Capture the cell that displays the provided text and extract its (X, Y) central coordinate. 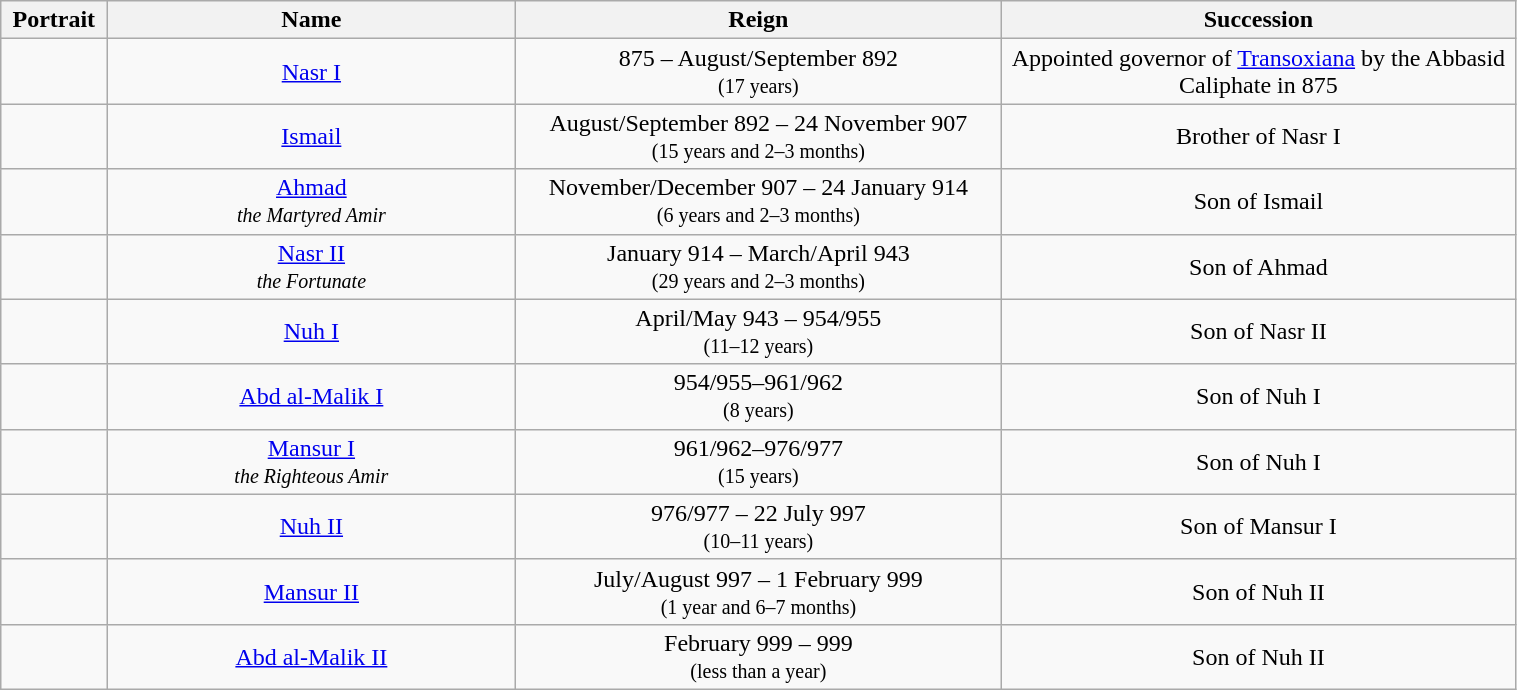
Nuh I (312, 332)
Son of Ahmad (1258, 266)
April/May 943 – 954/955(11–12 years) (758, 332)
Nasr IIthe Fortunate (312, 266)
Ismail (312, 136)
875 – August/September 892(17 years) (758, 72)
Ahmadthe Martyred Amir (312, 202)
August/September 892 – 24 November 907(15 years and 2–3 months) (758, 136)
February 999 – 999(less than a year) (758, 656)
Nasr I (312, 72)
January 914 – March/April 943(29 years and 2–3 months) (758, 266)
Mansur Ithe Righteous Amir (312, 462)
976/977 – 22 July 997(10–11 years) (758, 526)
Brother of Nasr I (1258, 136)
Nuh II (312, 526)
Son of Mansur I (1258, 526)
Succession (1258, 20)
Abd al-Malik I (312, 396)
November/December 907 – 24 January 914(6 years and 2–3 months) (758, 202)
Name (312, 20)
Reign (758, 20)
Mansur II (312, 592)
Abd al-Malik II (312, 656)
954/955–961/962(8 years) (758, 396)
July/August 997 – 1 February 999(1 year and 6–7 months) (758, 592)
Portrait (54, 20)
Appointed governor of Transoxiana by the Abbasid Caliphate in 875 (1258, 72)
Son of Ismail (1258, 202)
Son of Nasr II (1258, 332)
961/962–976/977(15 years) (758, 462)
